Scan for the cell matching the given text and deliver its (X, Y) coordinate at center. 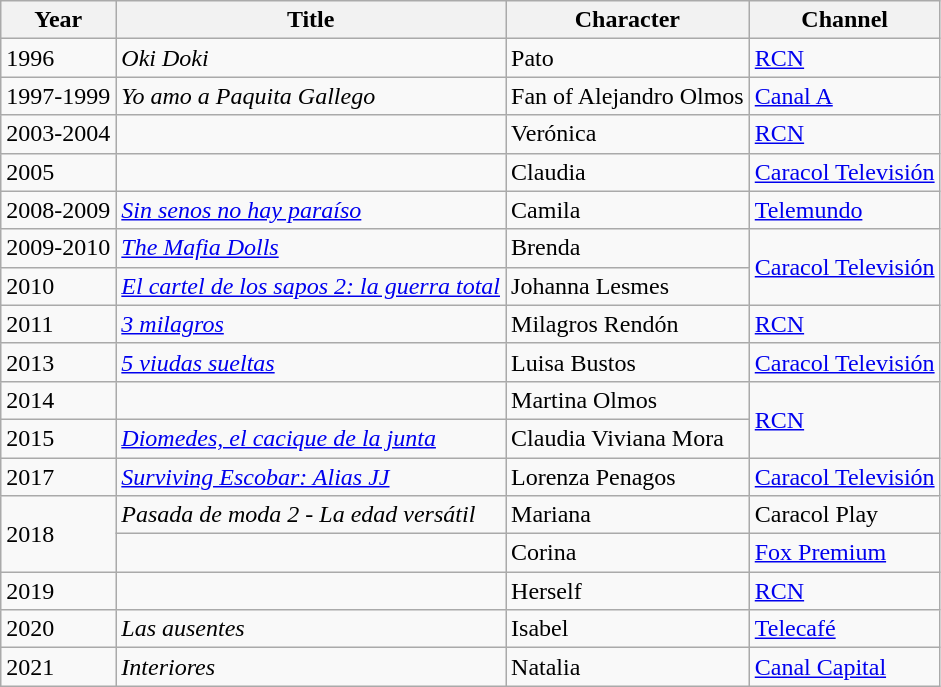
2010 (58, 286)
Interiores (311, 667)
1997-1999 (58, 96)
2008-2009 (58, 210)
Camila (628, 210)
Pasada de moda 2 - La edad versátil (311, 515)
Canal Capital (844, 667)
Corina (628, 553)
Claudia Viviana Mora (628, 438)
2005 (58, 172)
Las ausentes (311, 629)
2020 (58, 629)
2003-2004 (58, 134)
Verónica (628, 134)
The Mafia Dolls (311, 248)
Lorenza Penagos (628, 477)
2018 (58, 534)
2014 (58, 400)
1996 (58, 58)
Luisa Bustos (628, 362)
2017 (58, 477)
Sin senos no hay paraíso (311, 210)
Telecafé (844, 629)
Pato (628, 58)
2009-2010 (58, 248)
2021 (58, 667)
Mariana (628, 515)
Natalia (628, 667)
5 viudas sueltas (311, 362)
Character (628, 20)
Channel (844, 20)
Claudia (628, 172)
Martina Olmos (628, 400)
Canal A (844, 96)
2013 (58, 362)
Yo amo a Paquita Gallego (311, 96)
2011 (58, 324)
Isabel (628, 629)
El cartel de los sapos 2: la guerra total (311, 286)
Milagros Rendón (628, 324)
2019 (58, 591)
Fox Premium (844, 553)
Oki Doki (311, 58)
Surviving Escobar: Alias JJ (311, 477)
Fan of Alejandro Olmos (628, 96)
Year (58, 20)
3 milagros (311, 324)
Brenda (628, 248)
Johanna Lesmes (628, 286)
Telemundo (844, 210)
Herself (628, 591)
Title (311, 20)
Diomedes, el cacique de la junta (311, 438)
Caracol Play (844, 515)
2015 (58, 438)
